Return the [x, y] coordinate for the center point of the cell that contains the specified text.  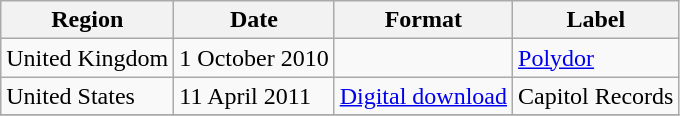
Label [596, 20]
Digital download [423, 96]
United States [88, 96]
1 October 2010 [254, 58]
Polydor [596, 58]
Date [254, 20]
Format [423, 20]
11 April 2011 [254, 96]
Capitol Records [596, 96]
Region [88, 20]
United Kingdom [88, 58]
